Capture the cell that displays the provided text and extract its (X, Y) central coordinate. 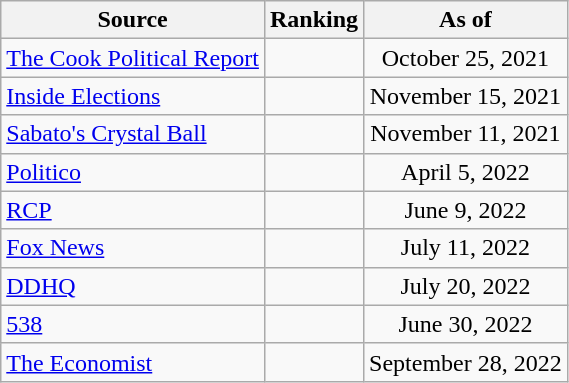
Fox News (133, 248)
The Economist (133, 362)
The Cook Political Report (133, 58)
July 20, 2022 (466, 286)
538 (133, 324)
June 30, 2022 (466, 324)
July 11, 2022 (466, 248)
November 11, 2021 (466, 134)
Source (133, 20)
November 15, 2021 (466, 96)
June 9, 2022 (466, 210)
September 28, 2022 (466, 362)
As of (466, 20)
October 25, 2021 (466, 58)
RCP (133, 210)
Ranking (314, 20)
Politico (133, 172)
Inside Elections (133, 96)
DDHQ (133, 286)
Sabato's Crystal Ball (133, 134)
April 5, 2022 (466, 172)
